For the text-containing cell, return its midpoint in [x, y] coordinate format. 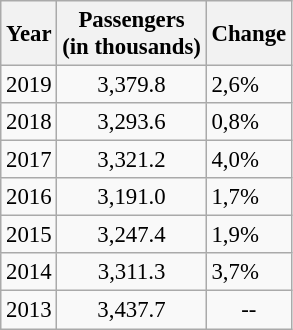
Passengers(in thousands) [132, 34]
2017 [29, 160]
3,293.6 [132, 122]
2016 [29, 197]
2,6% [248, 85]
2015 [29, 235]
4,0% [248, 160]
Change [248, 34]
3,311.3 [132, 273]
1,9% [248, 235]
2019 [29, 85]
2013 [29, 310]
1,7% [248, 197]
2014 [29, 273]
2018 [29, 122]
0,8% [248, 122]
3,7% [248, 273]
-- [248, 310]
3,321.2 [132, 160]
Year [29, 34]
3,379.8 [132, 85]
3,437.7 [132, 310]
3,191.0 [132, 197]
3,247.4 [132, 235]
